Capture the cell that displays the provided text and extract its (X, Y) central coordinate. 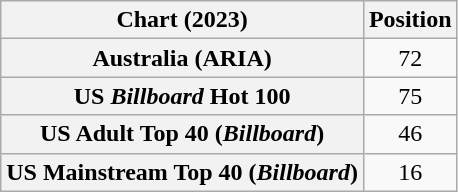
Position (410, 20)
72 (410, 58)
US Billboard Hot 100 (182, 96)
Chart (2023) (182, 20)
46 (410, 134)
US Mainstream Top 40 (Billboard) (182, 172)
75 (410, 96)
US Adult Top 40 (Billboard) (182, 134)
Australia (ARIA) (182, 58)
16 (410, 172)
